Search for the cell housing the specified text and yield its [x, y] center coordinate. 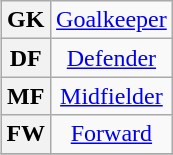
Goalkeeper [112, 20]
Midfielder [112, 96]
Forward [112, 134]
MF [26, 96]
GK [26, 20]
DF [26, 58]
FW [26, 134]
Defender [112, 58]
